Return [x, y] of the center of cell containing provided text 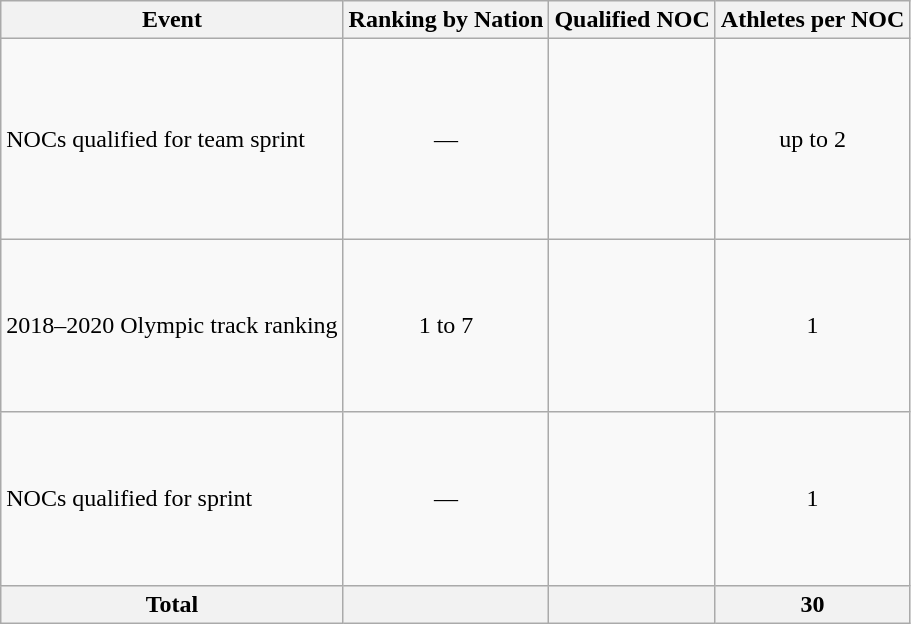
30 [812, 604]
Athletes per NOC [812, 20]
1 to 7 [446, 326]
Total [172, 604]
NOCs qualified for sprint [172, 498]
Qualified NOC [632, 20]
up to 2 [812, 139]
2018–2020 Olympic track ranking [172, 326]
Ranking by Nation [446, 20]
Event [172, 20]
NOCs qualified for team sprint [172, 139]
